For the text-containing cell, return its midpoint in [X, Y] coordinate format. 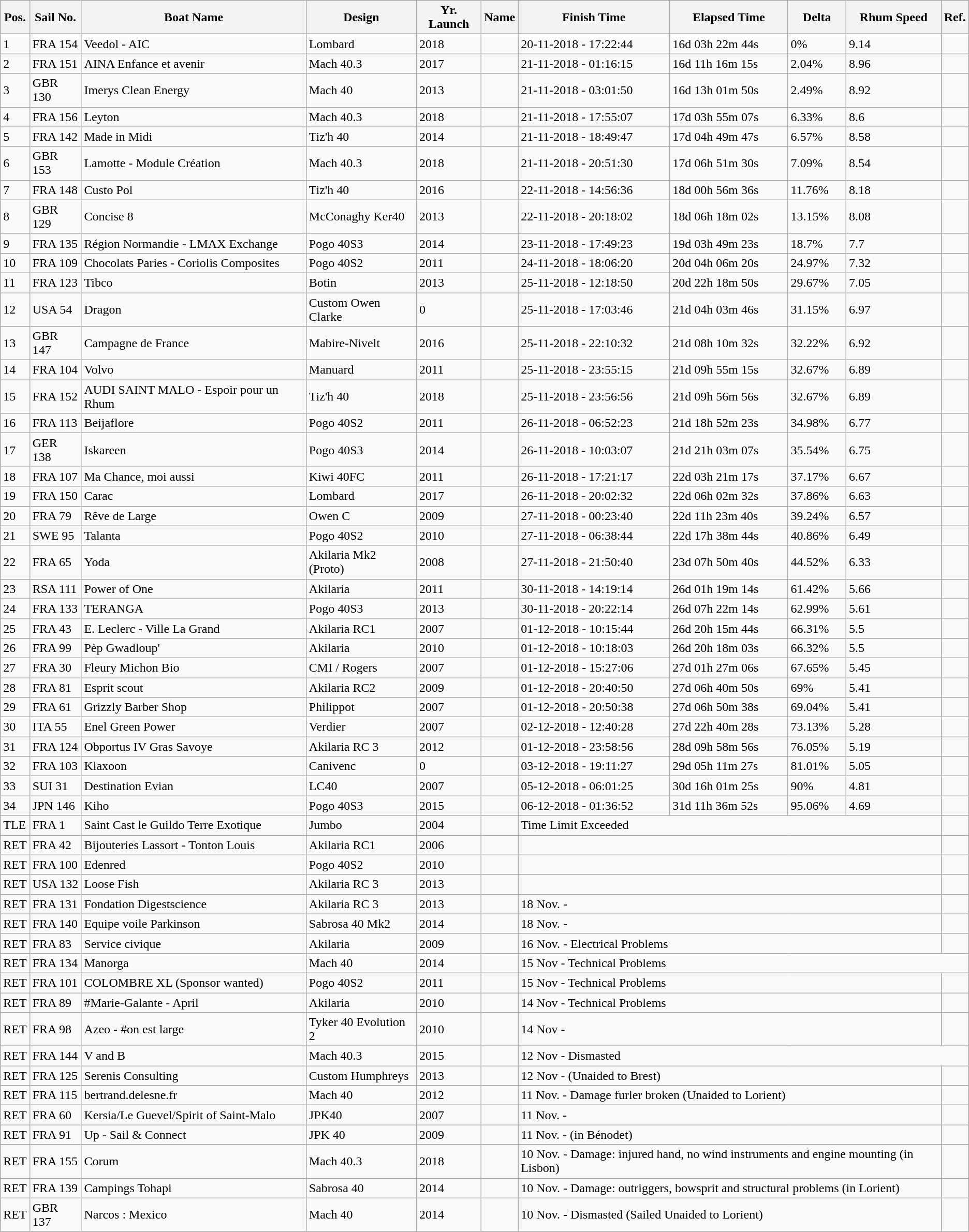
6.92 [893, 344]
03-12-2018 - 19:11:27 [594, 766]
31 [15, 747]
40.86% [817, 536]
22d 17h 38m 44s [729, 536]
24 [15, 608]
6.33% [817, 117]
26-11-2018 - 10:03:07 [594, 450]
Manuard [361, 370]
27d 06h 50m 38s [729, 707]
Owen C [361, 516]
73.13% [817, 727]
Mabire-Nivelt [361, 344]
6.57 [893, 516]
#Marie-Galante - April [194, 1002]
0% [817, 44]
16d 13h 01m 50s [729, 90]
Fondation Digestscience [194, 904]
28d 09h 58m 56s [729, 747]
FRA 81 [55, 688]
12 [15, 309]
Leyton [194, 117]
Yoda [194, 562]
GBR 147 [55, 344]
2006 [449, 845]
FRA 113 [55, 423]
6.77 [893, 423]
28 [15, 688]
Service civique [194, 943]
26d 07h 22m 14s [729, 608]
Fleury Michon Bio [194, 667]
Yr. Launch [449, 18]
Destination Evian [194, 786]
20-11-2018 - 17:22:44 [594, 44]
1 [15, 44]
4 [15, 117]
67.65% [817, 667]
8 [15, 216]
7.05 [893, 283]
LC40 [361, 786]
E. Leclerc - Ville La Grand [194, 628]
Akilaria Mk2 (Proto) [361, 562]
GBR 130 [55, 90]
Bijouteries Lassort - Tonton Louis [194, 845]
Enel Green Power [194, 727]
01-12-2018 - 20:50:38 [594, 707]
05-12-2018 - 06:01:25 [594, 786]
11 Nov. - [730, 1115]
24.97% [817, 263]
Manorga [194, 963]
Delta [817, 18]
2.04% [817, 64]
AINA Enfance et avenir [194, 64]
30-11-2018 - 14:19:14 [594, 589]
Loose Fish [194, 884]
FRA 89 [55, 1002]
6.63 [893, 496]
Campagne de France [194, 344]
29d 05h 11m 27s [729, 766]
26d 20h 15m 44s [729, 628]
FRA 150 [55, 496]
25 [15, 628]
21-11-2018 - 01:16:15 [594, 64]
8.08 [893, 216]
USA 132 [55, 884]
2.49% [817, 90]
TERANGA [194, 608]
8.58 [893, 137]
COLOMBRE XL (Sponsor wanted) [194, 983]
6 [15, 164]
CMI / Rogers [361, 667]
JPN 146 [55, 806]
Verdier [361, 727]
7.7 [893, 243]
FRA 134 [55, 963]
26-11-2018 - 17:21:17 [594, 477]
27d 06h 40m 50s [729, 688]
34 [15, 806]
25-11-2018 - 12:18:50 [594, 283]
GER 138 [55, 450]
81.01% [817, 766]
25-11-2018 - 23:56:56 [594, 396]
FRA 1 [55, 825]
Iskareen [194, 450]
21d 04h 03m 46s [729, 309]
FRA 65 [55, 562]
9.14 [893, 44]
Sail No. [55, 18]
11 [15, 283]
Finish Time [594, 18]
Akilaria RC2 [361, 688]
01-12-2018 - 15:27:06 [594, 667]
8.6 [893, 117]
18 [15, 477]
18d 06h 18m 02s [729, 216]
FRA 140 [55, 924]
01-12-2018 - 10:15:44 [594, 628]
Botin [361, 283]
6.67 [893, 477]
21-11-2018 - 03:01:50 [594, 90]
Azeo - #on est large [194, 1030]
8.54 [893, 164]
90% [817, 786]
FRA 79 [55, 516]
Elapsed Time [729, 18]
GBR 153 [55, 164]
23-11-2018 - 17:49:23 [594, 243]
Rhum Speed [893, 18]
GBR 137 [55, 1215]
USA 54 [55, 309]
Beijaflore [194, 423]
Made in Midi [194, 137]
20d 22h 18m 50s [729, 283]
Saint Cast le Guildo Terre Exotique [194, 825]
Région Normandie - LMAX Exchange [194, 243]
29 [15, 707]
3 [15, 90]
6.75 [893, 450]
SWE 95 [55, 536]
FRA 99 [55, 648]
5.19 [893, 747]
Equipe voile Parkinson [194, 924]
16d 03h 22m 44s [729, 44]
76.05% [817, 747]
FRA 148 [55, 190]
Custom Humphreys [361, 1076]
Veedol - AIC [194, 44]
FRA 144 [55, 1056]
SUI 31 [55, 786]
22-11-2018 - 14:56:36 [594, 190]
16d 11h 16m 15s [729, 64]
39.24% [817, 516]
AUDI SAINT MALO - Espoir pour un Rhum [194, 396]
Kiho [194, 806]
FRA 142 [55, 137]
33 [15, 786]
Kersia/Le Guevel/Spirit of Saint-Malo [194, 1115]
5 [15, 137]
Talanta [194, 536]
10 [15, 263]
Klaxoon [194, 766]
26-11-2018 - 20:02:32 [594, 496]
95.06% [817, 806]
FRA 43 [55, 628]
2008 [449, 562]
34.98% [817, 423]
16 [15, 423]
69% [817, 688]
FRA 42 [55, 845]
FRA 133 [55, 608]
FRA 61 [55, 707]
6.49 [893, 536]
11 Nov. - (in Bénodet) [730, 1135]
35.54% [817, 450]
11.76% [817, 190]
FRA 91 [55, 1135]
27d 01h 27m 06s [729, 667]
FRA 107 [55, 477]
21-11-2018 - 20:51:30 [594, 164]
Obportus IV Gras Savoye [194, 747]
V and B [194, 1056]
30-11-2018 - 20:22:14 [594, 608]
FRA 155 [55, 1161]
21-11-2018 - 17:55:07 [594, 117]
Name [500, 18]
02-12-2018 - 12:40:28 [594, 727]
Philippot [361, 707]
FRA 103 [55, 766]
21-11-2018 - 18:49:47 [594, 137]
Power of One [194, 589]
Campings Tohapi [194, 1188]
32 [15, 766]
6.57% [817, 137]
21d 21h 03m 07s [729, 450]
12 Nov - Dismasted [743, 1056]
Chocolats Paries - Coriolis Composites [194, 263]
Pos. [15, 18]
25-11-2018 - 17:03:46 [594, 309]
13.15% [817, 216]
FRA 125 [55, 1076]
6.97 [893, 309]
ITA 55 [55, 727]
69.04% [817, 707]
21d 18h 52m 23s [729, 423]
FRA 109 [55, 263]
21d 09h 55m 15s [729, 370]
16 Nov. - Electrical Problems [730, 943]
10 Nov. - Damage: outriggers, bowsprit and structural problems (in Lorient) [730, 1188]
18d 00h 56m 36s [729, 190]
6.33 [893, 562]
FRA 156 [55, 117]
FRA 152 [55, 396]
22d 11h 23m 40s [729, 516]
Custom Owen Clarke [361, 309]
5.66 [893, 589]
27-11-2018 - 00:23:40 [594, 516]
FRA 135 [55, 243]
21d 08h 10m 32s [729, 344]
12 Nov - (Unaided to Brest) [730, 1076]
22-11-2018 - 20:18:02 [594, 216]
19d 03h 49m 23s [729, 243]
20d 04h 06m 20s [729, 263]
01-12-2018 - 10:18:03 [594, 648]
32.22% [817, 344]
Serenis Consulting [194, 1076]
19 [15, 496]
17 [15, 450]
FRA 154 [55, 44]
Dragon [194, 309]
66.31% [817, 628]
Time Limit Exceeded [730, 825]
5.05 [893, 766]
8.92 [893, 90]
Imerys Clean Energy [194, 90]
FRA 124 [55, 747]
McConaghy Ker40 [361, 216]
9 [15, 243]
27d 22h 40m 28s [729, 727]
06-12-2018 - 01:36:52 [594, 806]
14 [15, 370]
22d 06h 02m 32s [729, 496]
31.15% [817, 309]
24-11-2018 - 18:06:20 [594, 263]
FRA 60 [55, 1115]
27 [15, 667]
Custo Pol [194, 190]
Sabrosa 40 Mk2 [361, 924]
27-11-2018 - 21:50:40 [594, 562]
FRA 100 [55, 865]
RSA 111 [55, 589]
Tyker 40 Evolution 2 [361, 1030]
Ref. [955, 18]
31d 11h 36m 52s [729, 806]
14 Nov - Technical Problems [730, 1002]
21 [15, 536]
23d 07h 50m 40s [729, 562]
5.45 [893, 667]
01-12-2018 - 23:58:56 [594, 747]
FRA 131 [55, 904]
25-11-2018 - 22:10:32 [594, 344]
Lamotte - Module Création [194, 164]
bertrand.delesne.fr [194, 1095]
25-11-2018 - 23:55:15 [594, 370]
Grizzly Barber Shop [194, 707]
Pèp Gwadloup' [194, 648]
JPK 40 [361, 1135]
13 [15, 344]
61.42% [817, 589]
14 Nov - [730, 1030]
22 [15, 562]
17d 04h 49m 47s [729, 137]
Volvo [194, 370]
5.28 [893, 727]
26 [15, 648]
Esprit scout [194, 688]
FRA 98 [55, 1030]
FRA 104 [55, 370]
Corum [194, 1161]
FRA 151 [55, 64]
Boat Name [194, 18]
26d 01h 19m 14s [729, 589]
Rêve de Large [194, 516]
2 [15, 64]
10 Nov. - Damage: injured hand, no wind instruments and engine mounting (in Lisbon) [730, 1161]
20 [15, 516]
FRA 139 [55, 1188]
7 [15, 190]
8.96 [893, 64]
11 Nov. - Damage furler broken (Unaided to Lorient) [730, 1095]
21d 09h 56m 56s [729, 396]
FRA 30 [55, 667]
Edenred [194, 865]
Kiwi 40FC [361, 477]
22d 03h 21m 17s [729, 477]
Jumbo [361, 825]
FRA 101 [55, 983]
17d 03h 55m 07s [729, 117]
01-12-2018 - 20:40:50 [594, 688]
30d 16h 01m 25s [729, 786]
Narcos : Mexico [194, 1215]
4.69 [893, 806]
Ma Chance, moi aussi [194, 477]
Up - Sail & Connect [194, 1135]
7.32 [893, 263]
GBR 129 [55, 216]
7.09% [817, 164]
15 [15, 396]
Concise 8 [194, 216]
Carac [194, 496]
17d 06h 51m 30s [729, 164]
26-11-2018 - 06:52:23 [594, 423]
Tibco [194, 283]
26d 20h 18m 03s [729, 648]
5.61 [893, 608]
29.67% [817, 283]
FRA 123 [55, 283]
Canivenc [361, 766]
Design [361, 18]
62.99% [817, 608]
2004 [449, 825]
27-11-2018 - 06:38:44 [594, 536]
8.18 [893, 190]
30 [15, 727]
FRA 115 [55, 1095]
FRA 83 [55, 943]
37.17% [817, 477]
4.81 [893, 786]
18.7% [817, 243]
44.52% [817, 562]
23 [15, 589]
66.32% [817, 648]
Sabrosa 40 [361, 1188]
TLE [15, 825]
JPK40 [361, 1115]
10 Nov. - Dismasted (Sailed Unaided to Lorient) [730, 1215]
37.86% [817, 496]
